Capture the cell that displays the provided text and extract its (X, Y) central coordinate. 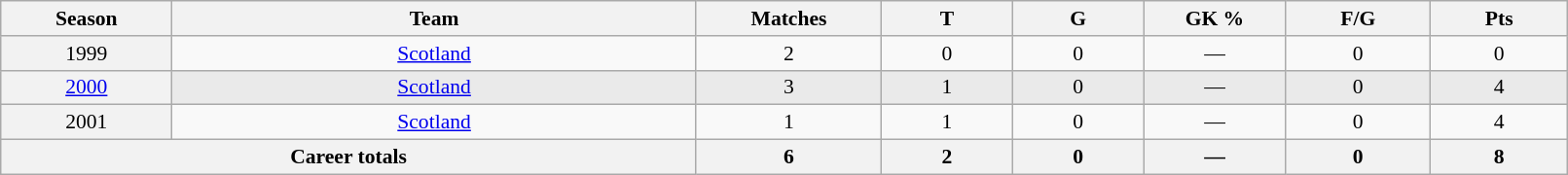
2001 (87, 122)
G (1078, 18)
3 (788, 87)
F/G (1358, 18)
GK % (1215, 18)
2000 (87, 87)
T (948, 18)
Matches (788, 18)
6 (788, 157)
Team (434, 18)
Season (87, 18)
Pts (1499, 18)
1999 (87, 53)
Career totals (348, 157)
8 (1499, 157)
